Return the [x, y] coordinate for the center point of the cell that contains the specified text.  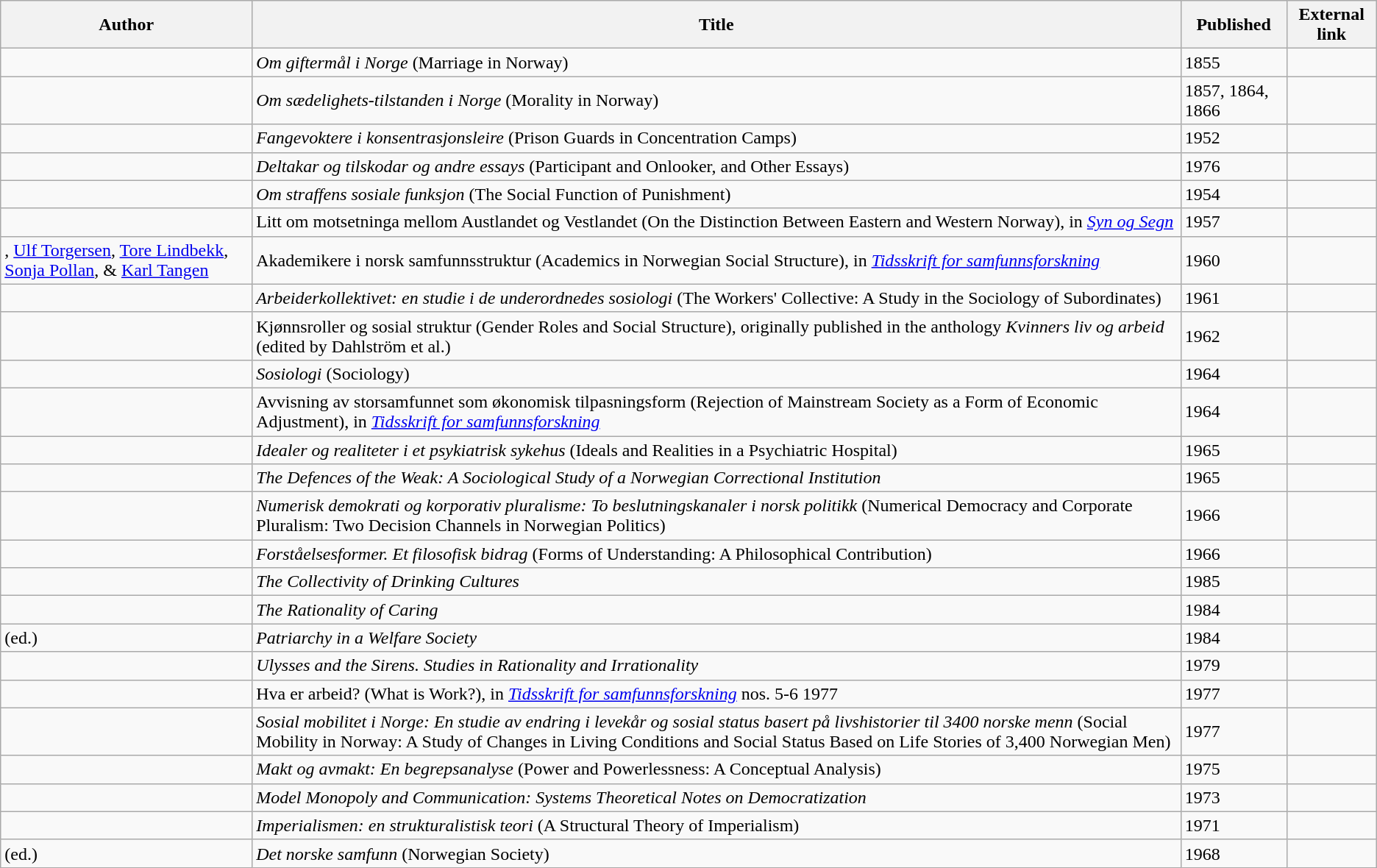
1957 [1234, 222]
Litt om motsetninga mellom Austlandet og Vestlandet (On the Distinction Between Eastern and Western Norway), in Syn og Segn [716, 222]
1961 [1234, 298]
Imperialismen: en strukturalistisk teori (A Structural Theory of Imperialism) [716, 825]
Published [1234, 25]
Om sædelighets-tilstanden i Norge (Morality in Norway) [716, 100]
Idealer og realiteter i et psykiatrisk sykehus (Ideals and Realities in a Psychiatric Hospital) [716, 449]
Sosiologi (Sociology) [716, 374]
Om straffens sosiale funksjon (The Social Function of Punishment) [716, 194]
1857, 1864, 1866 [1234, 100]
1979 [1234, 666]
1985 [1234, 582]
Fangevoktere i konsentrasjonsleire (Prison Guards in Concentration Camps) [716, 138]
1960 [1234, 260]
1962 [1234, 335]
1976 [1234, 166]
1952 [1234, 138]
1855 [1234, 63]
Ulysses and the Sirens. Studies in Rationality and Irrationality [716, 666]
Title [716, 25]
Arbeiderkollektivet: en studie i de underordnedes sosiologi (The Workers' Collective: A Study in the Sociology of Subordinates) [716, 298]
1954 [1234, 194]
The Defences of the Weak: A Sociological Study of a Norwegian Correctional Institution [716, 478]
Makt og avmakt: En begrepsanalyse (Power and Powerlessness: A Conceptual Analysis) [716, 769]
Forståelsesformer. Et filosofisk bidrag (Forms of Understanding: A Philosophical Contribution) [716, 554]
Patriarchy in a Welfare Society [716, 638]
Deltakar og tilskodar og andre essays (Participant and Onlooker, and Other Essays) [716, 166]
1968 [1234, 853]
The Collectivity of Drinking Cultures [716, 582]
1971 [1234, 825]
1975 [1234, 769]
1973 [1234, 797]
, Ulf Torgersen, Tore Lindbekk, Sonja Pollan, & Karl Tangen [127, 260]
Model Monopoly and Communication: Systems Theoretical Notes on Democratization [716, 797]
Hva er arbeid? (What is Work?), in Tidsskrift for samfunnsforskning nos. 5-6 1977 [716, 694]
Det norske samfunn (Norwegian Society) [716, 853]
External link [1331, 25]
The Rationality of Caring [716, 610]
Om giftermål i Norge (Marriage in Norway) [716, 63]
Author [127, 25]
Akademikere i norsk samfunnsstruktur (Academics in Norwegian Social Structure), in Tidsskrift for samfunnsforskning [716, 260]
